Provide the (X, Y) coordinate of the cell's center where the given text is located.  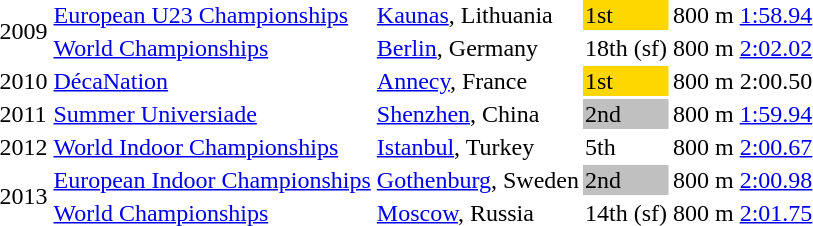
18th (sf) (626, 48)
5th (626, 147)
Summer Universiade (212, 114)
European U23 Championships (212, 15)
World Championships (212, 48)
Berlin, Germany (478, 48)
Gothenburg, Sweden (478, 180)
European Indoor Championships (212, 180)
Shenzhen, China (478, 114)
Kaunas, Lithuania (478, 15)
Istanbul, Turkey (478, 147)
Annecy, France (478, 81)
DécaNation (212, 81)
World Indoor Championships (212, 147)
